Return the (X, Y) coordinate for the center point of the cell that contains the specified text.  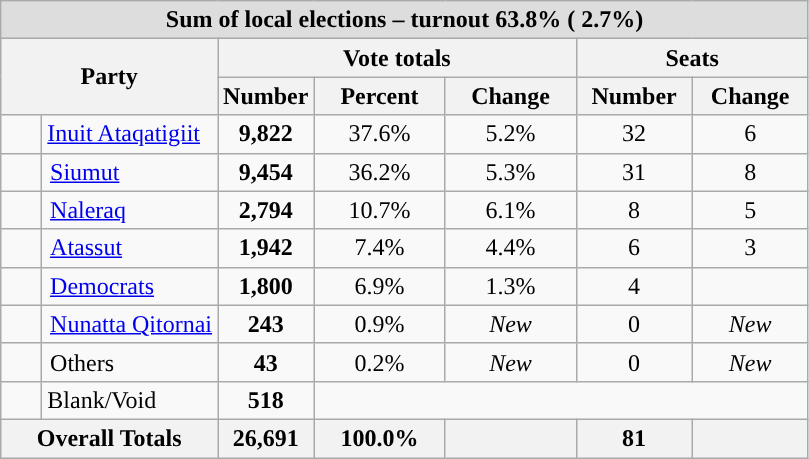
Nunatta Qitornai (130, 324)
100.0% (380, 438)
Party (110, 77)
5.2% (510, 134)
0.2% (380, 362)
Siumut (130, 172)
10.7% (380, 210)
Seats (692, 58)
5 (750, 210)
Democrats (130, 286)
6.9% (380, 286)
Atassut (130, 248)
Percent (380, 96)
9,454 (266, 172)
31 (634, 172)
Vote totals (398, 58)
Sum of local elections – turnout 63.8% ( 2.7%) (404, 20)
2,794 (266, 210)
6.1% (510, 210)
Overall Totals (110, 438)
Naleraq (130, 210)
243 (266, 324)
4.4% (510, 248)
1,942 (266, 248)
3 (750, 248)
5.3% (510, 172)
4 (634, 286)
Blank/Void (130, 400)
518 (266, 400)
26,691 (266, 438)
9,822 (266, 134)
43 (266, 362)
1.3% (510, 286)
37.6% (380, 134)
0.9% (380, 324)
36.2% (380, 172)
81 (634, 438)
7.4% (380, 248)
32 (634, 134)
Inuit Ataqatigiit (130, 134)
Others (130, 362)
1,800 (266, 286)
